From the cell containing the given text, extract its center point as [x, y] coordinate. 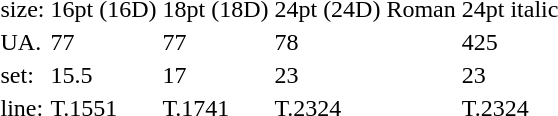
23 [365, 75]
78 [365, 42]
17 [216, 75]
15.5 [104, 75]
